Scan for the cell matching the given text and deliver its (x, y) coordinate at center. 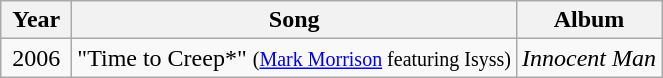
Innocent Man (588, 58)
2006 (36, 58)
Year (36, 20)
"Time to Creep*" (Mark Morrison featuring Isyss) (294, 58)
Song (294, 20)
Album (588, 20)
